Provide the (X, Y) coordinate of the cell's center where the given text is located.  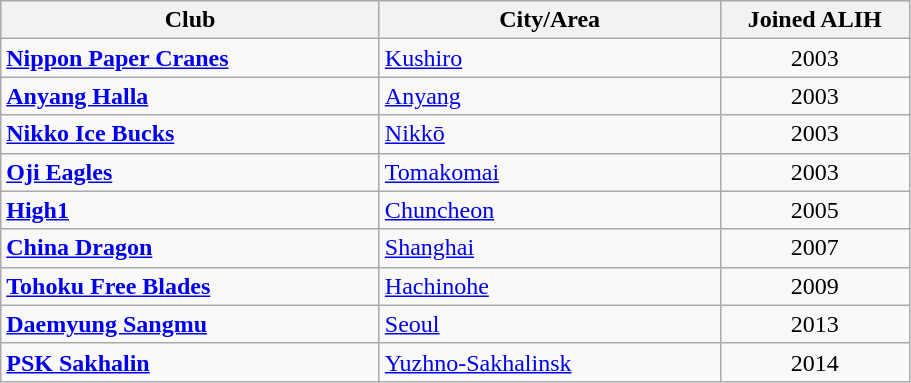
PSK Sakhalin (190, 362)
Daemyung Sangmu (190, 324)
Nikko Ice Bucks (190, 134)
Anyang (550, 96)
2005 (814, 210)
2013 (814, 324)
Club (190, 20)
2014 (814, 362)
Nippon Paper Cranes (190, 58)
Nikkō (550, 134)
2007 (814, 248)
Seoul (550, 324)
Yuzhno-Sakhalinsk (550, 362)
2009 (814, 286)
High1 (190, 210)
Tohoku Free Blades (190, 286)
Chuncheon (550, 210)
Tomakomai (550, 172)
Oji Eagles (190, 172)
China Dragon (190, 248)
City/Area (550, 20)
Kushiro (550, 58)
Anyang Halla (190, 96)
Joined ALIH (814, 20)
Shanghai (550, 248)
Hachinohe (550, 286)
